Scan for the cell matching the given text and deliver its (X, Y) coordinate at center. 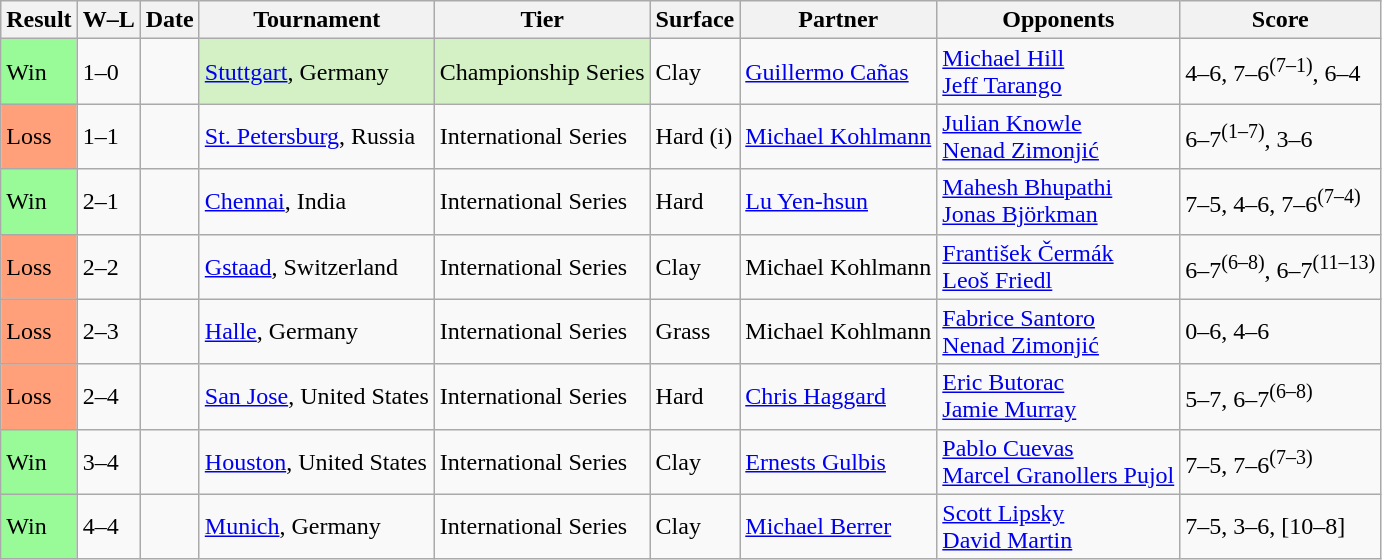
Result (39, 20)
Score (1280, 20)
1–1 (108, 136)
Date (170, 20)
St. Petersburg, Russia (316, 136)
W–L (108, 20)
Fabrice Santoro Nenad Zimonjić (1058, 332)
0–6, 4–6 (1280, 332)
Championship Series (542, 72)
Munich, Germany (316, 526)
7–5, 4–6, 7–6(7–4) (1280, 202)
Chris Haggard (838, 396)
4–6, 7–6(7–1), 6–4 (1280, 72)
7–5, 7–6(7–3) (1280, 462)
Partner (838, 20)
Scott Lipsky David Martin (1058, 526)
Chennai, India (316, 202)
Tier (542, 20)
Michael Hill Jeff Tarango (1058, 72)
Tournament (316, 20)
6–7(6–8), 6–7(11–13) (1280, 266)
Mahesh Bhupathi Jonas Björkman (1058, 202)
4–4 (108, 526)
Grass (695, 332)
Julian Knowle Nenad Zimonjić (1058, 136)
Hard (i) (695, 136)
Opponents (1058, 20)
5–7, 6–7(6–8) (1280, 396)
7–5, 3–6, [10–8] (1280, 526)
1–0 (108, 72)
2–4 (108, 396)
3–4 (108, 462)
Lu Yen-hsun (838, 202)
František Čermák Leoš Friedl (1058, 266)
Houston, United States (316, 462)
Michael Berrer (838, 526)
Pablo Cuevas Marcel Granollers Pujol (1058, 462)
Stuttgart, Germany (316, 72)
2–1 (108, 202)
Ernests Gulbis (838, 462)
Surface (695, 20)
2–3 (108, 332)
2–2 (108, 266)
Guillermo Cañas (838, 72)
Halle, Germany (316, 332)
Gstaad, Switzerland (316, 266)
6–7(1–7), 3–6 (1280, 136)
Eric Butorac Jamie Murray (1058, 396)
San Jose, United States (316, 396)
